Locate the cell with the specified text and output its (x, y) center coordinate. 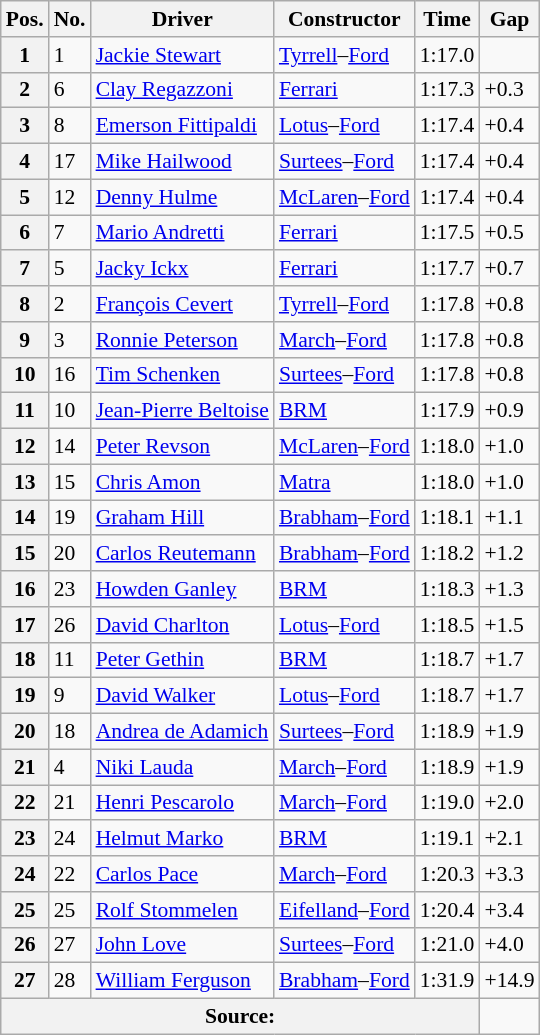
1:18.2 (448, 554)
Denny Hulme (182, 197)
1:17.9 (448, 411)
+0.5 (509, 233)
Emerson Fittipaldi (182, 126)
Tim Schenken (182, 375)
Mike Hailwood (182, 162)
Gap (509, 19)
+2.1 (509, 839)
John Love (182, 945)
1:19.0 (448, 803)
Chris Amon (182, 482)
Graham Hill (182, 518)
Carlos Pace (182, 874)
+4.0 (509, 945)
1:17.7 (448, 269)
1:17.5 (448, 233)
13 (25, 482)
Jean-Pierre Beltoise (182, 411)
1:17.0 (448, 55)
Eifelland–Ford (344, 910)
Peter Revson (182, 447)
1:20.4 (448, 910)
No. (70, 19)
Pos. (25, 19)
+3.4 (509, 910)
1:18.1 (448, 518)
Helmut Marko (182, 839)
+0.3 (509, 90)
David Charlton (182, 625)
Niki Lauda (182, 767)
David Walker (182, 696)
Constructor (344, 19)
Howden Ganley (182, 589)
+3.3 (509, 874)
+1.5 (509, 625)
+1.3 (509, 589)
Source: (240, 1017)
Matra (344, 482)
28 (70, 981)
1:18.3 (448, 589)
+0.7 (509, 269)
Mario Andretti (182, 233)
+1.1 (509, 518)
Peter Gethin (182, 660)
1:18.5 (448, 625)
1:20.3 (448, 874)
Rolf Stommelen (182, 910)
Clay Regazzoni (182, 90)
Jackie Stewart (182, 55)
1:21.0 (448, 945)
+14.9 (509, 981)
Driver (182, 19)
William Ferguson (182, 981)
+2.0 (509, 803)
1:17.3 (448, 90)
Carlos Reutemann (182, 554)
Andrea de Adamich (182, 732)
+1.2 (509, 554)
1:19.1 (448, 839)
Ronnie Peterson (182, 340)
Time (448, 19)
Henri Pescarolo (182, 803)
Jacky Ickx (182, 269)
+0.9 (509, 411)
1:31.9 (448, 981)
François Cevert (182, 304)
